Search for the cell housing the specified text and yield its (x, y) center coordinate. 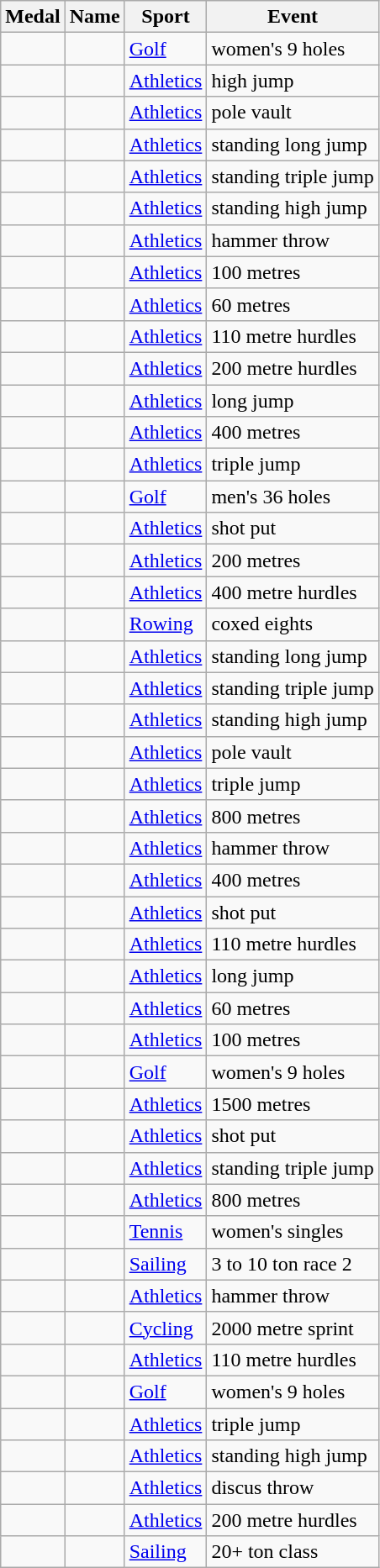
Sport (166, 17)
Medal (33, 17)
400 metre hurdles (293, 592)
coxed eights (293, 624)
discus throw (293, 1488)
women's singles (293, 1232)
200 metres (293, 560)
high jump (293, 81)
2000 metre sprint (293, 1328)
1500 metres (293, 1104)
Event (293, 17)
Cycling (166, 1328)
Name (94, 17)
Rowing (166, 624)
men's 36 holes (293, 497)
3 to 10 ton race 2 (293, 1264)
20+ ton class (293, 1552)
Tennis (166, 1232)
